Scan for the cell matching the given text and deliver its [X, Y] coordinate at center. 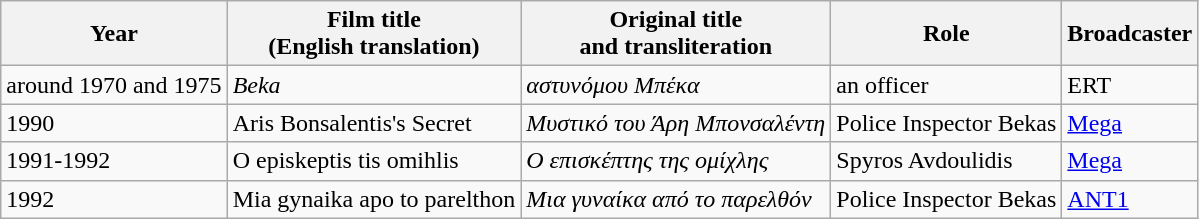
Ο επισκέπτης της ομίχλης [676, 161]
Spyros Avdoulidis [946, 161]
around 1970 and 1975 [114, 85]
ANT1 [1130, 199]
αστυνόμου Μπέκα [676, 85]
Role [946, 34]
Μυστικό του Άρη Μπονσαλέντη [676, 123]
Mia gynaika apo to parelthon [374, 199]
ERT [1130, 85]
1990 [114, 123]
Μια γυναίκα από το παρελθόν [676, 199]
Broadcaster [1130, 34]
an officer [946, 85]
Aris Bonsalentis's Secret [374, 123]
Original titleand transliteration [676, 34]
Year [114, 34]
Beka [374, 85]
1992 [114, 199]
1991-1992 [114, 161]
O episkeptis tis omihlis [374, 161]
Film title(English translation) [374, 34]
